Output the (X, Y) coordinate of the center of the cell containing the given text.  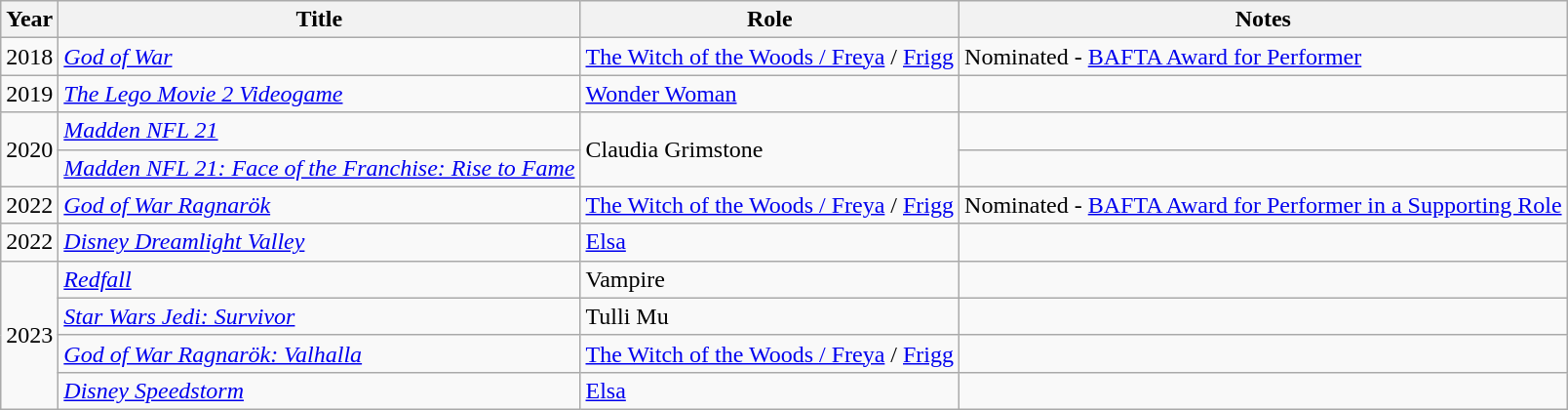
Notes (1264, 20)
Year (29, 20)
Vampire (770, 279)
Claudia Grimstone (770, 149)
Title (320, 20)
Wonder Woman (770, 94)
2018 (29, 57)
Role (770, 20)
Redfall (320, 279)
Star Wars Jedi: Survivor (320, 316)
2023 (29, 335)
2019 (29, 94)
God of War (320, 57)
The Lego Movie 2 Videogame (320, 94)
Nominated - BAFTA Award for Performer (1264, 57)
God of War Ragnarök: Valhalla (320, 353)
2020 (29, 149)
Madden NFL 21: Face of the Franchise: Rise to Fame (320, 168)
Nominated - BAFTA Award for Performer in a Supporting Role (1264, 205)
Madden NFL 21 (320, 131)
Disney Dreamlight Valley (320, 242)
Disney Speedstorm (320, 390)
God of War Ragnarök (320, 205)
Tulli Mu (770, 316)
